Extract the [X, Y] coordinate from the center of the cell holding the provided text.  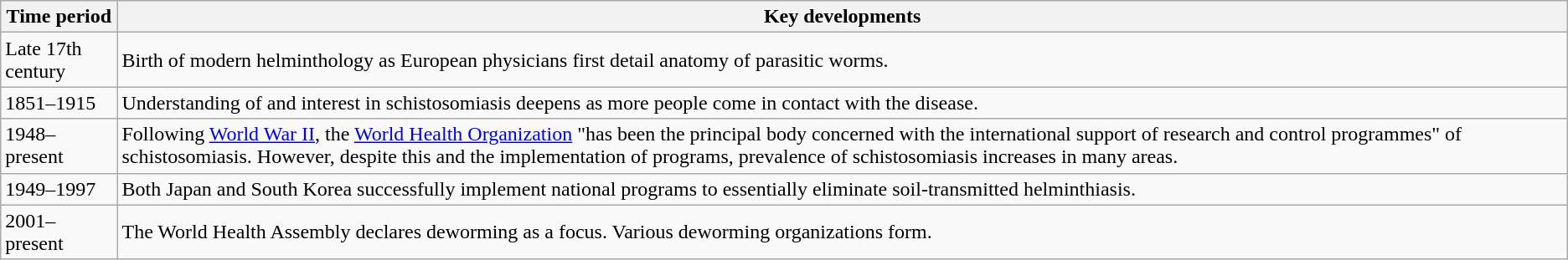
Late 17th century [59, 60]
1948–present [59, 145]
Birth of modern helminthology as European physicians first detail anatomy of parasitic worms. [843, 60]
The World Health Assembly declares deworming as a focus. Various deworming organizations form. [843, 232]
1851–1915 [59, 103]
Time period [59, 17]
1949–1997 [59, 189]
Key developments [843, 17]
2001–present [59, 232]
Both Japan and South Korea successfully implement national programs to essentially eliminate soil-transmitted helminthiasis. [843, 189]
Understanding of and interest in schistosomiasis deepens as more people come in contact with the disease. [843, 103]
